Determine the [X, Y] coordinate at the center of the cell enclosing the given text.  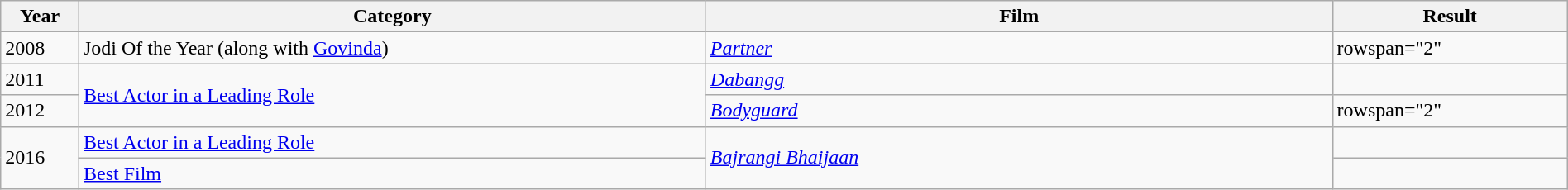
Bodyguard [1019, 111]
Film [1019, 17]
Dabangg [1019, 79]
2008 [40, 48]
Best Film [392, 173]
Category [392, 17]
Result [1450, 17]
Partner [1019, 48]
2012 [40, 111]
Jodi Of the Year (along with Govinda) [392, 48]
2016 [40, 158]
Bajrangi Bhaijaan [1019, 158]
Year [40, 17]
2011 [40, 79]
